Find where the given text appears and provide that cell's center as (x, y) coordinate. 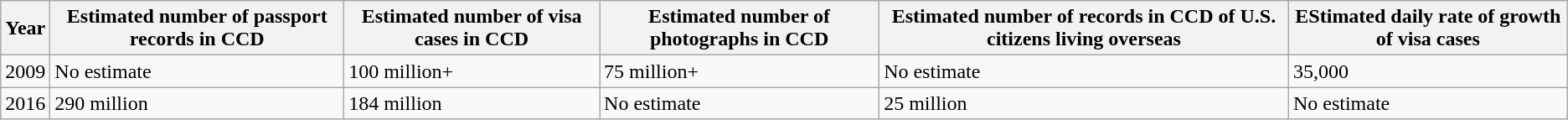
Estimated number of photographs in CCD (740, 29)
184 million (472, 103)
35,000 (1427, 71)
Estimated number of records in CCD of U.S. citizens living overseas (1084, 29)
290 million (198, 103)
EStimated daily rate of growth of visa cases (1427, 29)
Year (25, 29)
Estimated number of visa cases in CCD (472, 29)
25 million (1084, 103)
2016 (25, 103)
2009 (25, 71)
Estimated number of passport records in CCD (198, 29)
100 million+ (472, 71)
75 million+ (740, 71)
